Return the (x, y) coordinate for the center point of the cell that contains the specified text.  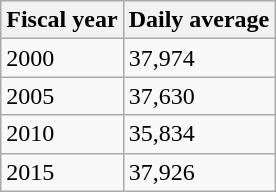
2005 (62, 96)
37,926 (199, 172)
Daily average (199, 20)
37,630 (199, 96)
2010 (62, 134)
35,834 (199, 134)
Fiscal year (62, 20)
37,974 (199, 58)
2015 (62, 172)
2000 (62, 58)
